Find where the given text appears and provide that cell's center as (X, Y) coordinate. 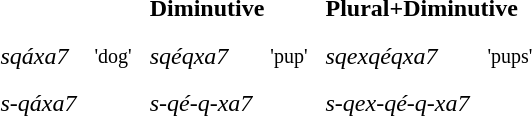
sqéqxa7 (201, 56)
sqexqéqxa7 (398, 56)
'dog' (113, 56)
'pup' (289, 56)
